Locate the cell with the specified text and output its [x, y] center coordinate. 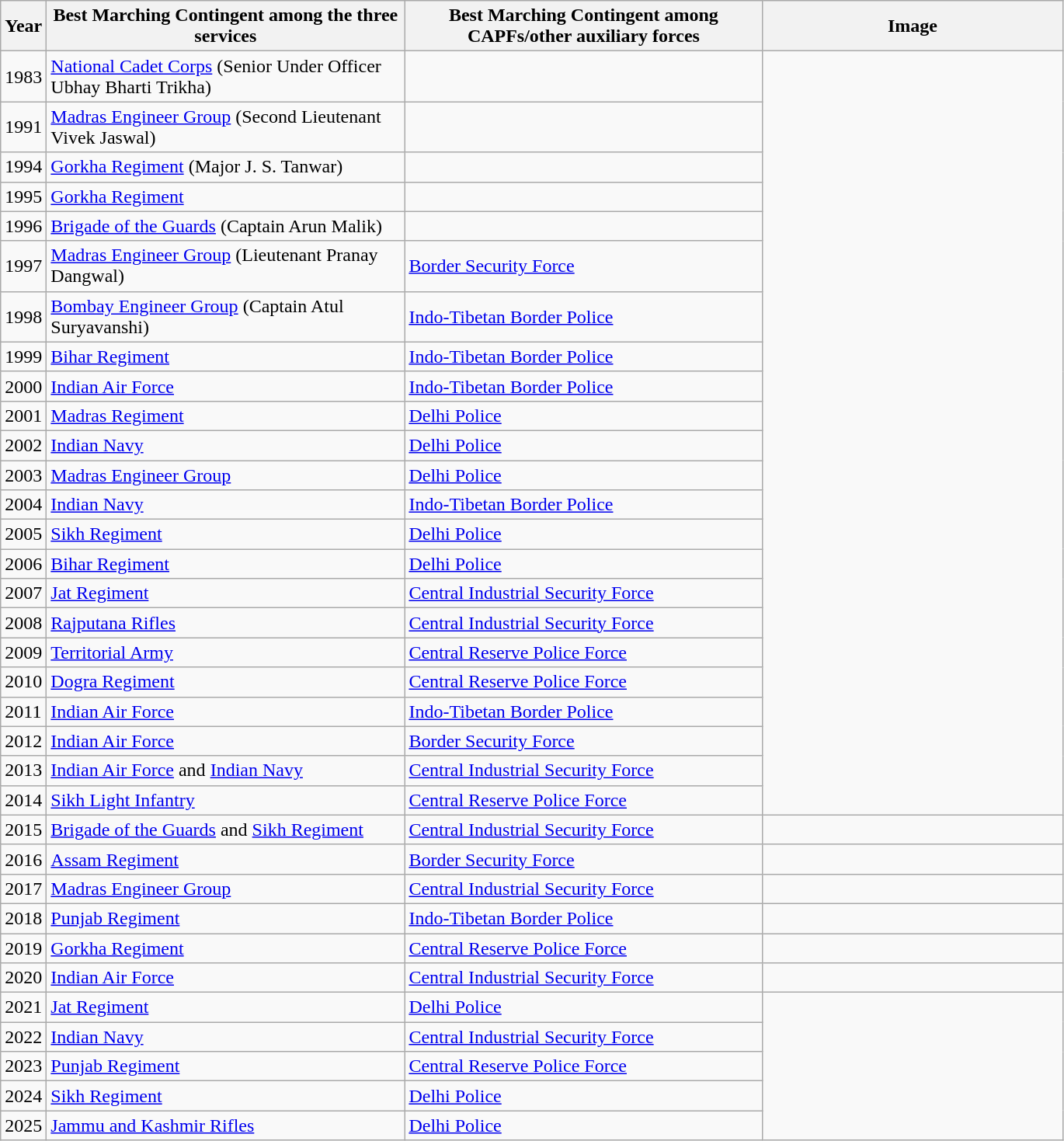
2025 [23, 1125]
2020 [23, 978]
Madras Regiment [225, 416]
2013 [23, 771]
Brigade of the Guards (Captain Arun Malik) [225, 226]
2007 [23, 593]
1991 [23, 127]
1997 [23, 266]
Year [23, 26]
Rajputana Rifles [225, 623]
2015 [23, 830]
Gorkha Regiment (Major J. S. Tanwar) [225, 167]
Bombay Engineer Group (Captain Atul Suryavanshi) [225, 317]
2009 [23, 652]
Madras Engineer Group (Second Lieutenant Vivek Jaswal) [225, 127]
Jammu and Kashmir Rifles [225, 1125]
Dogra Regiment [225, 682]
Sikh Light Infantry [225, 800]
Assam Regiment [225, 859]
2021 [23, 1007]
2019 [23, 948]
2004 [23, 505]
2010 [23, 682]
Best Marching Contingent among CAPFs/other auxiliary forces [584, 26]
Brigade of the Guards and Sikh Regiment [225, 830]
2022 [23, 1037]
Indian Air Force and Indian Navy [225, 771]
2016 [23, 859]
1994 [23, 167]
1999 [23, 357]
Best Marching Contingent among the three services [225, 26]
2002 [23, 445]
Image [913, 26]
National Cadet Corps (Senior Under Officer Ubhay Bharti Trikha) [225, 76]
2000 [23, 386]
2014 [23, 800]
1998 [23, 317]
2006 [23, 564]
2008 [23, 623]
Territorial Army [225, 652]
1995 [23, 197]
1983 [23, 76]
2018 [23, 918]
2024 [23, 1096]
2005 [23, 534]
2003 [23, 475]
1996 [23, 226]
2012 [23, 741]
2001 [23, 416]
2023 [23, 1066]
2011 [23, 711]
Madras Engineer Group (Lieutenant Pranay Dangwal) [225, 266]
2017 [23, 889]
